Identify which cell holds the provided text, then report its (X, Y) central coordinate. 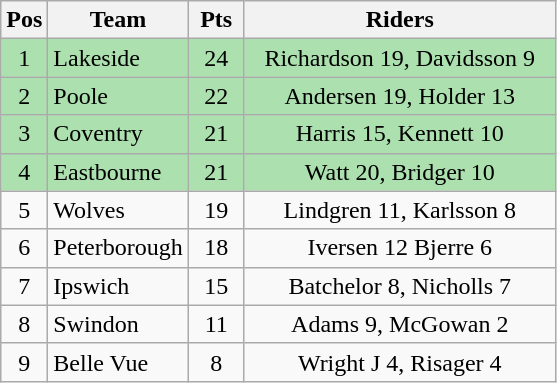
Belle Vue (118, 362)
Harris 15, Kennett 10 (400, 134)
Batchelor 8, Nicholls 7 (400, 286)
Eastbourne (118, 172)
Wolves (118, 210)
6 (24, 248)
24 (216, 58)
19 (216, 210)
3 (24, 134)
9 (24, 362)
22 (216, 96)
Pos (24, 20)
2 (24, 96)
5 (24, 210)
Richardson 19, Davidsson 9 (400, 58)
1 (24, 58)
Adams 9, McGowan 2 (400, 324)
Iversen 12 Bjerre 6 (400, 248)
11 (216, 324)
Pts (216, 20)
Swindon (118, 324)
4 (24, 172)
15 (216, 286)
Wright J 4, Risager 4 (400, 362)
7 (24, 286)
Poole (118, 96)
Coventry (118, 134)
Ipswich (118, 286)
Riders (400, 20)
Andersen 19, Holder 13 (400, 96)
Peterborough (118, 248)
Lindgren 11, Karlsson 8 (400, 210)
Watt 20, Bridger 10 (400, 172)
Lakeside (118, 58)
18 (216, 248)
Team (118, 20)
